Return (X, Y) of the center of cell containing provided text 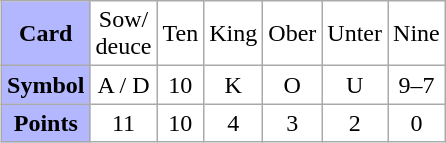
Nine (417, 34)
Symbol (46, 85)
3 (292, 123)
2 (355, 123)
Ten (180, 34)
Ober (292, 34)
9–7 (417, 85)
Card (46, 34)
11 (124, 123)
4 (234, 123)
A / D (124, 85)
0 (417, 123)
Points (46, 123)
U (355, 85)
Sow/deuce (124, 34)
O (292, 85)
K (234, 85)
King (234, 34)
Unter (355, 34)
